Pinpoint the cell where the given text exists, returning its [X, Y] midpoint coordinate. 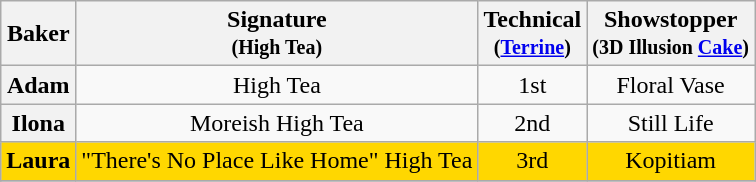
Laura [38, 161]
1st [532, 85]
Signature(High Tea) [277, 34]
"There's No Place Like Home" High Tea [277, 161]
Baker [38, 34]
Showstopper(3D Illusion Cake) [671, 34]
Adam [38, 85]
Floral Vase [671, 85]
Moreish High Tea [277, 123]
High Tea [277, 85]
Technical(Terrine) [532, 34]
2nd [532, 123]
Kopitiam [671, 161]
Ilona [38, 123]
Still Life [671, 123]
3rd [532, 161]
